Output the [x, y] coordinate of the center of the cell containing the given text.  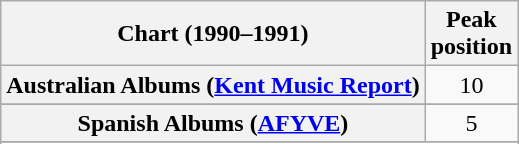
5 [471, 123]
Peakposition [471, 34]
10 [471, 85]
Chart (1990–1991) [213, 34]
Spanish Albums (AFYVE) [213, 123]
Australian Albums (Kent Music Report) [213, 85]
